Locate the cell with the specified text and output its [X, Y] center coordinate. 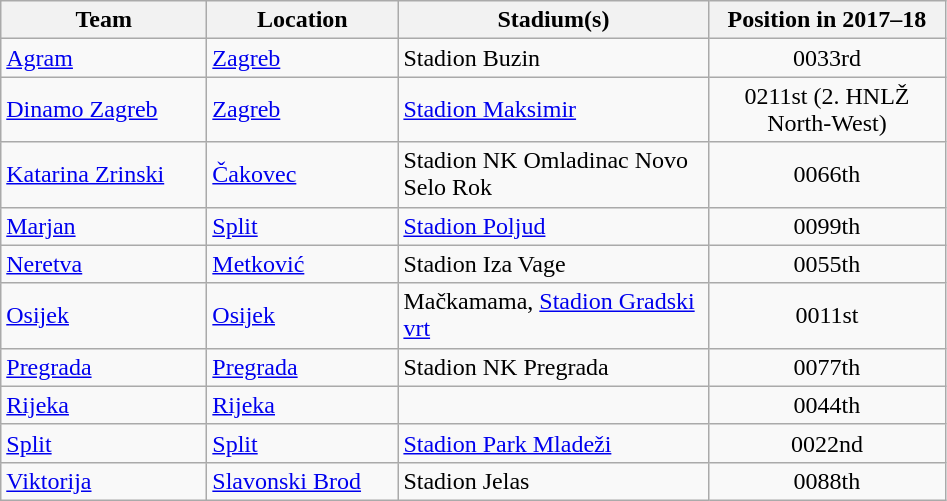
Dinamo Zagreb [104, 110]
Position in 2017–18 [827, 20]
Agram [104, 58]
0033rd [827, 58]
Stadion Poljud [554, 226]
Mačkamama, Stadion Gradski vrt [554, 316]
Stadion NK Omladinac Novo Selo Rok [554, 174]
Stadion Maksimir [554, 110]
Neretva [104, 264]
Stadium(s) [554, 20]
Marjan [104, 226]
0022nd [827, 443]
0044th [827, 405]
0055th [827, 264]
Katarina Zrinski [104, 174]
Metković [302, 264]
Stadion Park Mladeži [554, 443]
0066th [827, 174]
Čakovec [302, 174]
Team [104, 20]
Stadion NK Pregrada [554, 367]
Viktorija [104, 481]
0099th [827, 226]
Stadion Jelas [554, 481]
0077th [827, 367]
Stadion Iza Vage [554, 264]
0011st [827, 316]
0211st (2. HNLŽ North-West) [827, 110]
Slavonski Brod [302, 481]
Location [302, 20]
0088th [827, 481]
Stadion Buzin [554, 58]
